From the cell containing the given text, extract its center point as (x, y) coordinate. 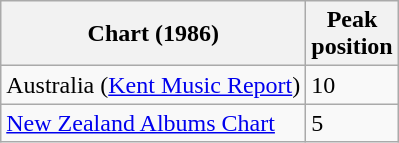
Chart (1986) (154, 34)
Peakposition (352, 34)
New Zealand Albums Chart (154, 123)
10 (352, 85)
Australia (Kent Music Report) (154, 85)
5 (352, 123)
